Return the [x, y] coordinate for the center point of the cell that contains the specified text.  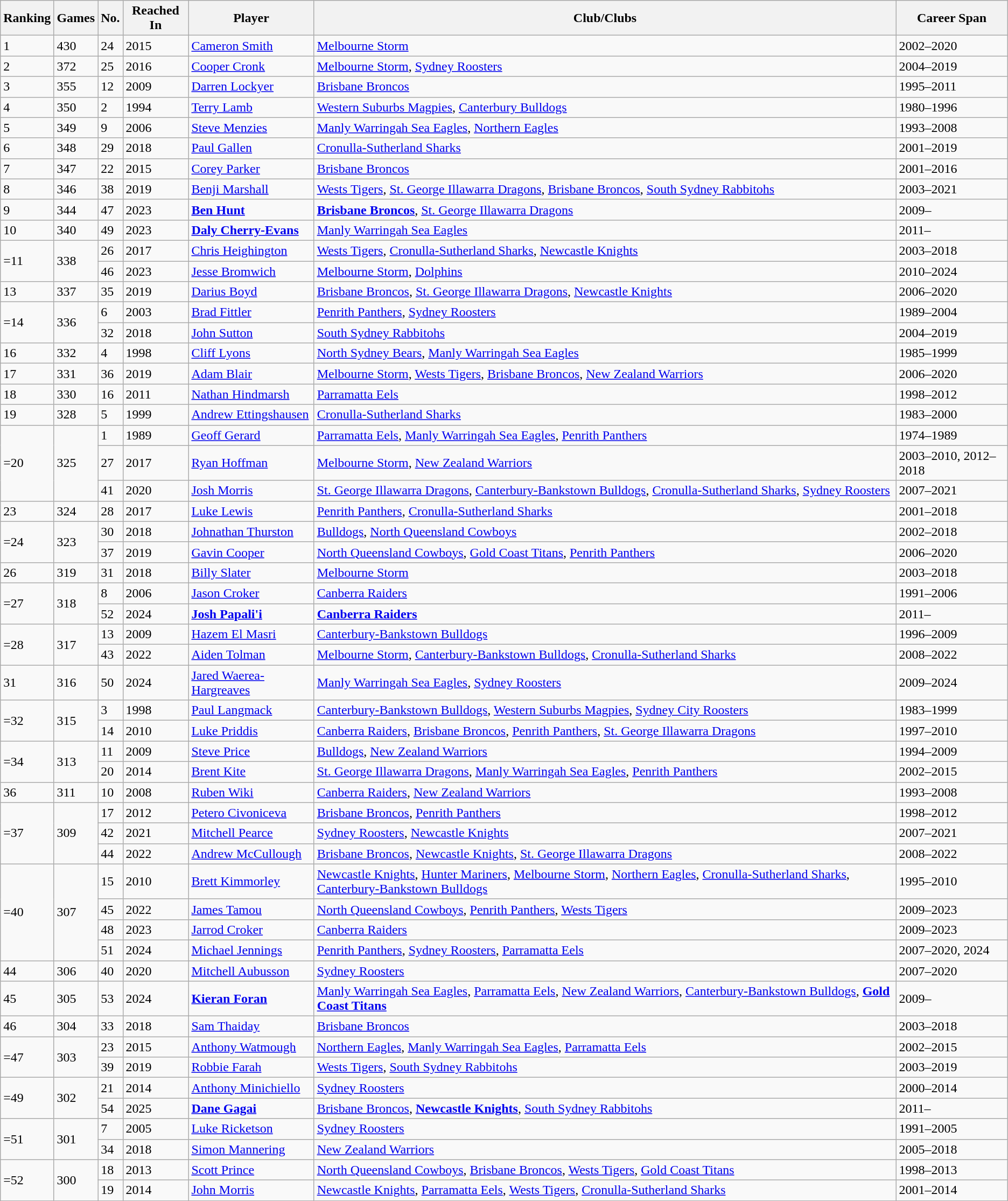
2007–2020, 2024 [952, 950]
Daly Cherry-Evans [251, 230]
1994 [156, 107]
Games [76, 18]
28 [110, 511]
2021 [156, 833]
=52 [27, 1180]
2012 [156, 813]
Brisbane Broncos, Penrith Panthers [605, 813]
North Queensland Cowboys, Penrith Panthers, Wests Tigers [605, 909]
Sydney Roosters, Newcastle Knights [605, 833]
2005–2018 [952, 1149]
430 [76, 46]
1998–2013 [952, 1170]
38 [110, 189]
Cooper Cronk [251, 66]
=40 [27, 912]
54 [110, 1108]
22 [110, 169]
St. George Illawarra Dragons, Manly Warringah Sea Eagles, Penrith Panthers [605, 772]
315 [76, 721]
=51 [27, 1139]
Northern Eagles, Manly Warringah Sea Eagles, Parramatta Eels [605, 1047]
324 [76, 511]
=20 [27, 463]
Brett Kimmorley [251, 881]
Luke Ricketson [251, 1129]
330 [76, 394]
325 [76, 463]
No. [110, 18]
24 [110, 46]
Mitchell Aubusson [251, 971]
Anthony Minichiello [251, 1088]
Bulldogs, New Zealand Warriors [605, 751]
Newcastle Knights, Parramatta Eels, Wests Tigers, Cronulla-Sutherland Sharks [605, 1190]
Michael Jennings [251, 950]
Bulldogs, North Queensland Cowboys [605, 532]
Brisbane Broncos, Newcastle Knights, South Sydney Rabbitohs [605, 1108]
2008 [156, 792]
349 [76, 128]
1995–2011 [952, 87]
2002–2020 [952, 46]
2002–2018 [952, 532]
Cliff Lyons [251, 353]
Canterbury-Bankstown Bulldogs, Western Suburbs Magpies, Sydney City Roosters [605, 710]
306 [76, 971]
1983–1999 [952, 710]
Player [251, 18]
=37 [27, 833]
14 [110, 731]
32 [110, 333]
37 [110, 552]
Jared Waerea-Hargreaves [251, 683]
1999 [156, 415]
James Tamou [251, 909]
1991–2006 [952, 593]
328 [76, 415]
Career Span [952, 18]
=34 [27, 762]
Cameron Smith [251, 46]
301 [76, 1139]
Brisbane Broncos, Newcastle Knights, St. George Illawarra Dragons [605, 854]
Melbourne Storm, New Zealand Warriors [605, 463]
Anthony Watmough [251, 1047]
Jarrod Croker [251, 930]
323 [76, 542]
=14 [27, 323]
Chris Heighington [251, 250]
30 [110, 532]
Josh Morris [251, 491]
35 [110, 292]
47 [110, 210]
313 [76, 762]
Brent Kite [251, 772]
Dane Gagai [251, 1108]
New Zealand Warriors [605, 1149]
336 [76, 323]
318 [76, 603]
Ruben Wiki [251, 792]
317 [76, 645]
1991–2005 [952, 1129]
2003–2019 [952, 1067]
Paul Langmack [251, 710]
33 [110, 1027]
Andrew Ettingshausen [251, 415]
42 [110, 833]
Petero Civoniceva [251, 813]
2016 [156, 66]
Parramatta Eels, Manly Warringah Sea Eagles, Penrith Panthers [605, 435]
Nathan Hindmarsh [251, 394]
Brisbane Broncos, St. George Illawarra Dragons, Newcastle Knights [605, 292]
2000–2014 [952, 1088]
Ben Hunt [251, 210]
Reached In [156, 18]
304 [76, 1027]
53 [110, 998]
Wests Tigers, Cronulla-Sutherland Sharks, Newcastle Knights [605, 250]
41 [110, 491]
2003–2021 [952, 189]
1995–2010 [952, 881]
North Queensland Cowboys, Gold Coast Titans, Penrith Panthers [605, 552]
50 [110, 683]
12 [110, 87]
1974–1989 [952, 435]
Darren Lockyer [251, 87]
Canberra Raiders, New Zealand Warriors [605, 792]
2001–2016 [952, 169]
11 [110, 751]
49 [110, 230]
48 [110, 930]
Steve Menzies [251, 128]
43 [110, 655]
=28 [27, 645]
Manly Warringah Sea Eagles, Northern Eagles [605, 128]
344 [76, 210]
319 [76, 572]
=24 [27, 542]
350 [76, 107]
Manly Warringah Sea Eagles, Sydney Roosters [605, 683]
Canterbury-Bankstown Bulldogs [605, 634]
2003–2010, 2012–2018 [952, 463]
2010–2024 [952, 271]
39 [110, 1067]
John Sutton [251, 333]
2001–2014 [952, 1190]
Brisbane Broncos, St. George Illawarra Dragons [605, 210]
309 [76, 833]
Steve Price [251, 751]
40 [110, 971]
Jesse Bromwich [251, 271]
Luke Priddis [251, 731]
372 [76, 66]
Andrew McCullough [251, 854]
Manly Warringah Sea Eagles, Parramatta Eels, New Zealand Warriors, Canterbury-Bankstown Bulldogs, Gold Coast Titans [605, 998]
Adam Blair [251, 374]
338 [76, 261]
North Sydney Bears, Manly Warringah Sea Eagles [605, 353]
Kieran Foran [251, 998]
52 [110, 613]
1983–2000 [952, 415]
John Morris [251, 1190]
311 [76, 792]
Geoff Gerard [251, 435]
348 [76, 148]
Billy Slater [251, 572]
Canberra Raiders, Brisbane Broncos, Penrith Panthers, St. George Illawarra Dragons [605, 731]
Manly Warringah Sea Eagles [605, 230]
Parramatta Eels [605, 394]
Robbie Farah [251, 1067]
Penrith Panthers, Sydney Roosters, Parramatta Eels [605, 950]
St. George Illawarra Dragons, Canterbury-Bankstown Bulldogs, Cronulla-Sutherland Sharks, Sydney Roosters [605, 491]
Johnathan Thurston [251, 532]
355 [76, 87]
346 [76, 189]
Newcastle Knights, Hunter Mariners, Melbourne Storm, Northern Eagles, Cronulla-Sutherland Sharks, Canterbury-Bankstown Bulldogs [605, 881]
Scott Prince [251, 1170]
Melbourne Storm, Dolphins [605, 271]
27 [110, 463]
Hazem El Masri [251, 634]
347 [76, 169]
=47 [27, 1057]
15 [110, 881]
Melbourne Storm, Wests Tigers, Brisbane Broncos, New Zealand Warriors [605, 374]
Ryan Hoffman [251, 463]
316 [76, 683]
Mitchell Pearce [251, 833]
332 [76, 353]
300 [76, 1180]
=11 [27, 261]
51 [110, 950]
340 [76, 230]
Josh Papali'i [251, 613]
2003 [156, 312]
Wests Tigers, St. George Illawarra Dragons, Brisbane Broncos, South Sydney Rabbitohs [605, 189]
303 [76, 1057]
1989 [156, 435]
2011 [156, 394]
2001–2018 [952, 511]
1989–2004 [952, 312]
Ranking [27, 18]
1997–2010 [952, 731]
=32 [27, 721]
25 [110, 66]
North Queensland Cowboys, Brisbane Broncos, Wests Tigers, Gold Coast Titans [605, 1170]
Penrith Panthers, Cronulla-Sutherland Sharks [605, 511]
307 [76, 912]
=49 [27, 1098]
Club/Clubs [605, 18]
29 [110, 148]
305 [76, 998]
302 [76, 1098]
1985–1999 [952, 353]
Sam Thaiday [251, 1027]
Wests Tigers, South Sydney Rabbitohs [605, 1067]
20 [110, 772]
331 [76, 374]
2009–2024 [952, 683]
Western Suburbs Magpies, Canterbury Bulldogs [605, 107]
2025 [156, 1108]
Aiden Tolman [251, 655]
Darius Boyd [251, 292]
34 [110, 1149]
2001–2019 [952, 148]
Corey Parker [251, 169]
337 [76, 292]
=27 [27, 603]
Penrith Panthers, Sydney Roosters [605, 312]
Terry Lamb [251, 107]
2007–2020 [952, 971]
1996–2009 [952, 634]
Brad Fittler [251, 312]
2005 [156, 1129]
Melbourne Storm, Sydney Roosters [605, 66]
Benji Marshall [251, 189]
Luke Lewis [251, 511]
21 [110, 1088]
Jason Croker [251, 593]
2013 [156, 1170]
South Sydney Rabbitohs [605, 333]
1980–1996 [952, 107]
Simon Mannering [251, 1149]
1994–2009 [952, 751]
Melbourne Storm, Canterbury-Bankstown Bulldogs, Cronulla-Sutherland Sharks [605, 655]
Gavin Cooper [251, 552]
Paul Gallen [251, 148]
